Detect which cell encompasses the target text, then output its [x, y] center coordinate. 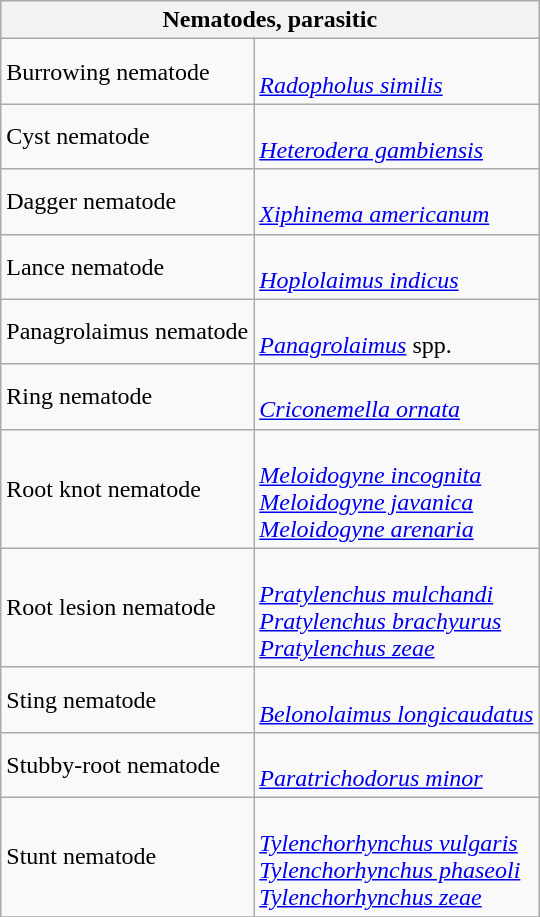
Xiphinema americanum [396, 202]
Nematodes, parasitic [270, 20]
Burrowing nematode [128, 72]
Heterodera gambiensis [396, 136]
Panagrolaimus nematode [128, 332]
Stubby-root nematode [128, 764]
Meloidogyne incognita Meloidogyne javanica Meloidogyne arenaria [396, 488]
Pratylenchus mulchandi Pratylenchus brachyurus Pratylenchus zeae [396, 608]
Tylenchorhynchus vulgaris Tylenchorhynchus phaseoli Tylenchorhynchus zeae [396, 856]
Criconemella ornata [396, 396]
Hoplolaimus indicus [396, 266]
Lance nematode [128, 266]
Panagrolaimus spp. [396, 332]
Stunt nematode [128, 856]
Root knot nematode [128, 488]
Dagger nematode [128, 202]
Paratrichodorus minor [396, 764]
Sting nematode [128, 700]
Radopholus similis [396, 72]
Cyst nematode [128, 136]
Belonolaimus longicaudatus [396, 700]
Root lesion nematode [128, 608]
Ring nematode [128, 396]
